Locate the cell with the specified text and output its (X, Y) center coordinate. 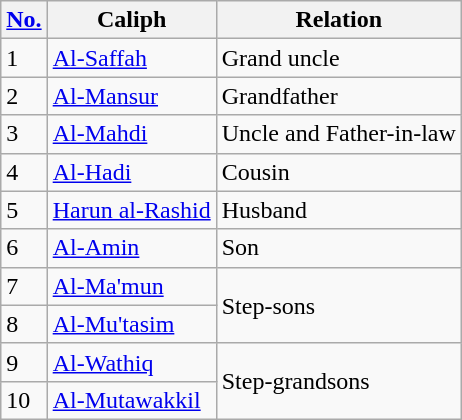
10 (24, 400)
5 (24, 210)
Grand uncle (338, 58)
8 (24, 324)
Grandfather (338, 96)
Al-Mahdi (132, 134)
Al-Hadi (132, 172)
4 (24, 172)
Cousin (338, 172)
9 (24, 362)
7 (24, 286)
3 (24, 134)
1 (24, 58)
Al-Mansur (132, 96)
Al-Mu'tasim (132, 324)
Caliph (132, 20)
Uncle and Father-in-law (338, 134)
Al-Amin (132, 248)
Son (338, 248)
2 (24, 96)
Step-grandsons (338, 381)
Al-Ma'mun (132, 286)
6 (24, 248)
Husband (338, 210)
Al-Mutawakkil (132, 400)
No. (24, 20)
Harun al-Rashid (132, 210)
Relation (338, 20)
Step-sons (338, 305)
Al-Saffah (132, 58)
Al-Wathiq (132, 362)
